Detect which cell encompasses the target text, then output its [x, y] center coordinate. 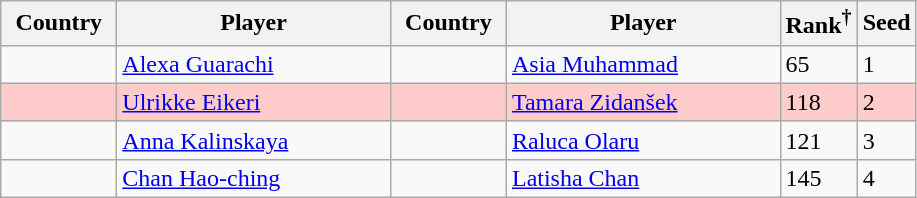
Latisha Chan [643, 178]
118 [818, 102]
Alexa Guarachi [254, 64]
1 [886, 64]
3 [886, 140]
2 [886, 102]
Raluca Olaru [643, 140]
65 [818, 64]
Anna Kalinskaya [254, 140]
4 [886, 178]
121 [818, 140]
Chan Hao-ching [254, 178]
Rank† [818, 24]
Asia Muhammad [643, 64]
Ulrikke Eikeri [254, 102]
Seed [886, 24]
145 [818, 178]
Tamara Zidanšek [643, 102]
